Detect which cell encompasses the target text, then output its (x, y) center coordinate. 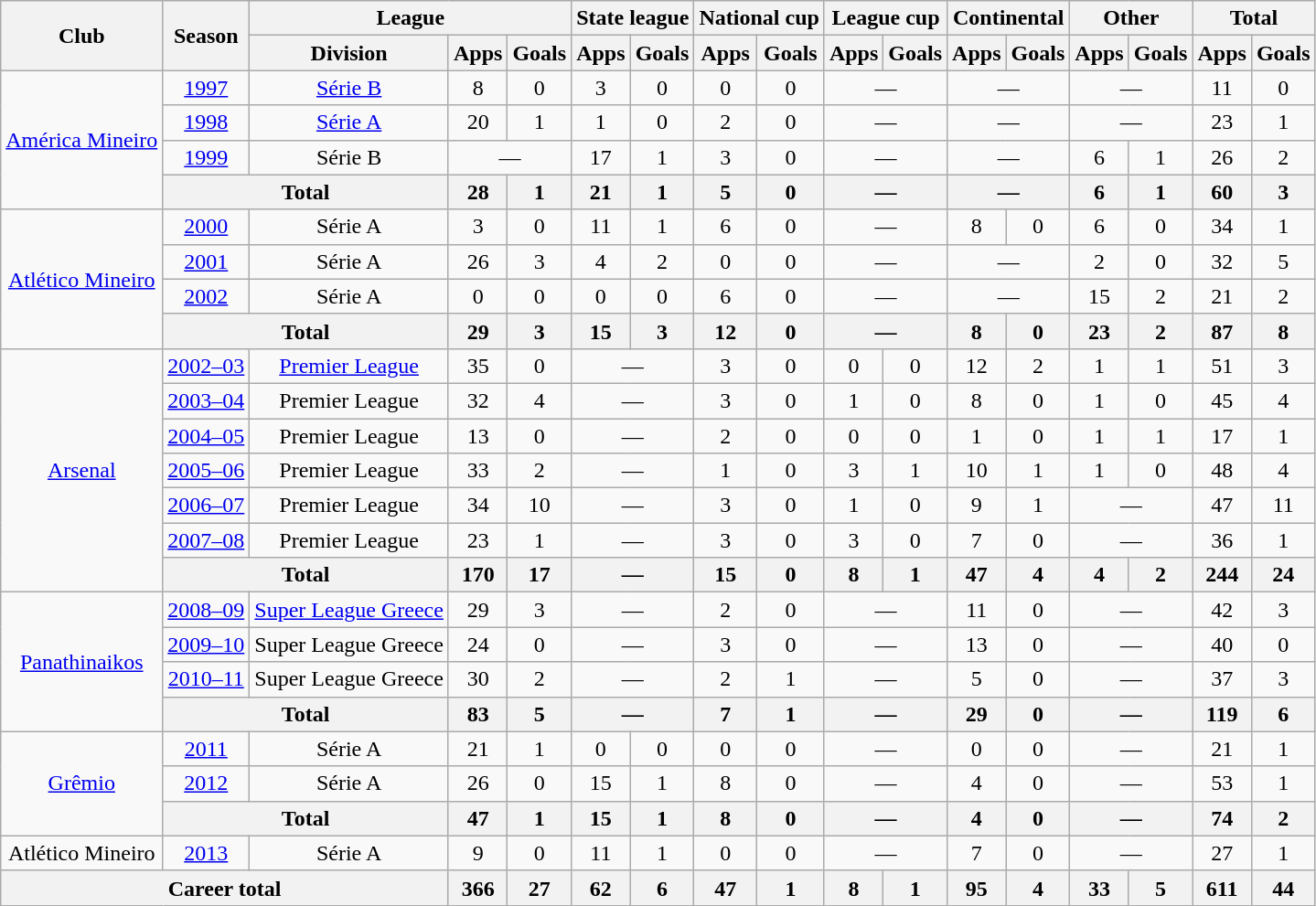
611 (1222, 888)
2006–07 (207, 506)
170 (477, 575)
51 (1222, 366)
Grêmio (82, 783)
53 (1222, 783)
2001 (207, 261)
1997 (207, 88)
2012 (207, 783)
2013 (207, 853)
83 (477, 714)
Panathinaikos (82, 662)
74 (1222, 818)
366 (477, 888)
Club (82, 36)
Career total (225, 888)
62 (601, 888)
60 (1222, 192)
40 (1222, 645)
Arsenal (82, 470)
45 (1222, 400)
36 (1222, 540)
Continental (1009, 18)
2009–10 (207, 645)
87 (1222, 331)
2004–05 (207, 436)
44 (1283, 888)
28 (477, 192)
119 (1222, 714)
48 (1222, 471)
2000 (207, 227)
30 (477, 679)
2011 (207, 749)
América Mineiro (82, 140)
20 (477, 123)
2008–09 (207, 610)
35 (477, 366)
2002 (207, 296)
Other (1131, 18)
1999 (207, 157)
2007–08 (207, 540)
37 (1222, 679)
2005–06 (207, 471)
National cup (759, 18)
2010–11 (207, 679)
1998 (207, 123)
2003–04 (207, 400)
League cup (885, 18)
42 (1222, 610)
Division (349, 53)
State league (633, 18)
244 (1222, 575)
Season (207, 36)
League (411, 18)
2002–03 (207, 366)
95 (977, 888)
